Extract the [x, y] coordinate from the center of the cell holding the provided text.  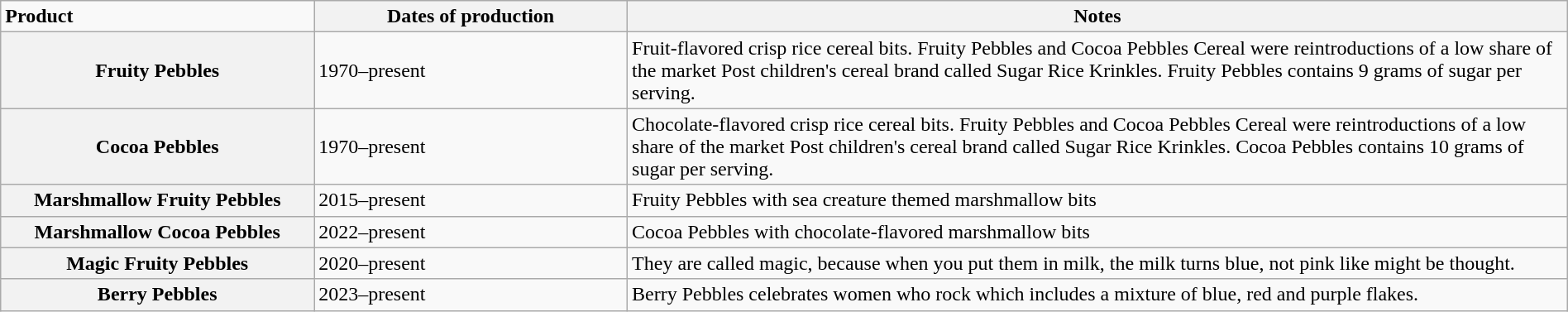
Notes [1098, 17]
2022–present [471, 232]
Magic Fruity Pebbles [157, 263]
Fruity Pebbles with sea creature themed marshmallow bits [1098, 200]
Cocoa Pebbles [157, 146]
Product [157, 17]
They are called magic, because when you put them in milk, the milk turns blue, not pink like might be thought. [1098, 263]
Berry Pebbles celebrates women who rock which includes a mixture of blue, red and purple flakes. [1098, 295]
Fruity Pebbles [157, 70]
Cocoa Pebbles with chocolate-flavored marshmallow bits [1098, 232]
2020–present [471, 263]
2023–present [471, 295]
Marshmallow Fruity Pebbles [157, 200]
Berry Pebbles [157, 295]
Marshmallow Cocoa Pebbles [157, 232]
2015–present [471, 200]
Dates of production [471, 17]
